Search for the cell housing the specified text and yield its [X, Y] center coordinate. 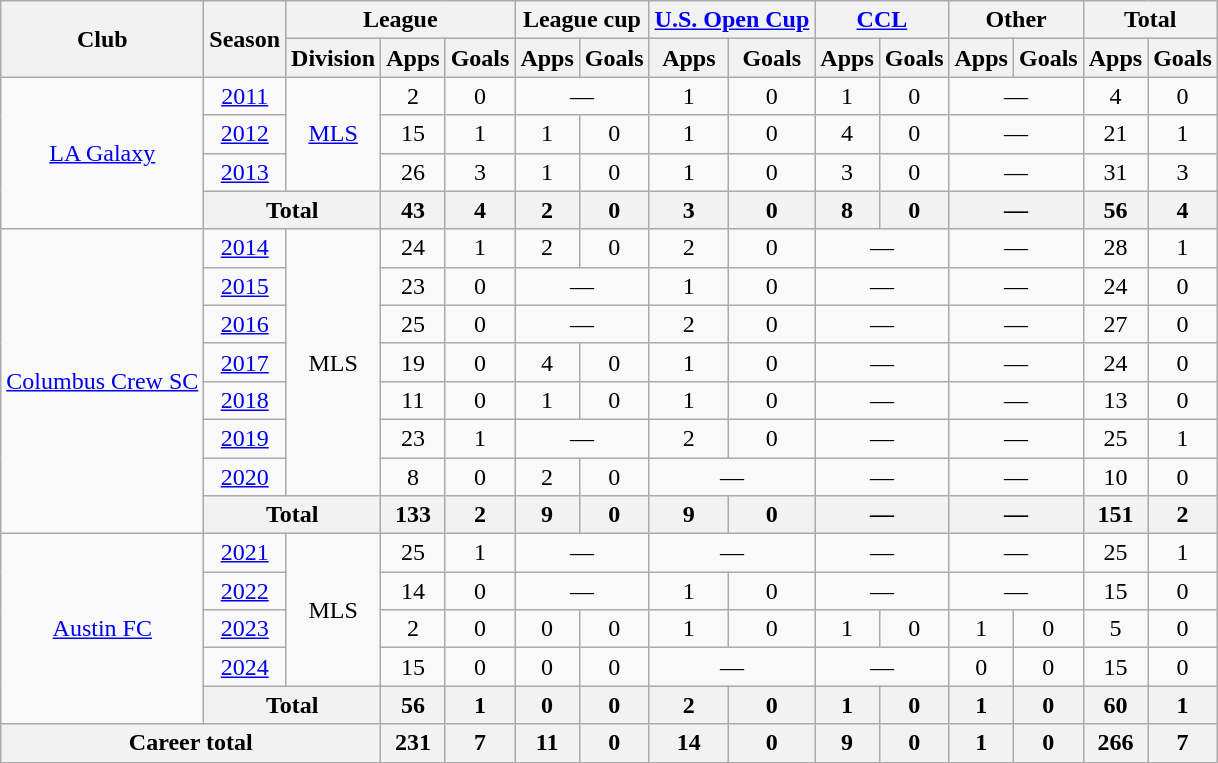
2023 [245, 629]
19 [413, 362]
LA Galaxy [102, 153]
26 [413, 172]
League cup [582, 20]
151 [1115, 515]
U.S. Open Cup [732, 20]
266 [1115, 743]
Division [334, 58]
2015 [245, 286]
Other [1016, 20]
2021 [245, 553]
28 [1115, 248]
Austin FC [102, 629]
10 [1115, 477]
2019 [245, 438]
27 [1115, 324]
2024 [245, 667]
2018 [245, 400]
13 [1115, 400]
21 [1115, 134]
231 [413, 743]
2022 [245, 591]
Career total [191, 743]
2011 [245, 96]
5 [1115, 629]
Club [102, 39]
2012 [245, 134]
2014 [245, 248]
2017 [245, 362]
133 [413, 515]
League [400, 20]
Season [245, 39]
2016 [245, 324]
31 [1115, 172]
Columbus Crew SC [102, 381]
60 [1115, 705]
43 [413, 210]
CCL [882, 20]
2013 [245, 172]
2020 [245, 477]
